Capture the cell that displays the provided text and extract its [X, Y] central coordinate. 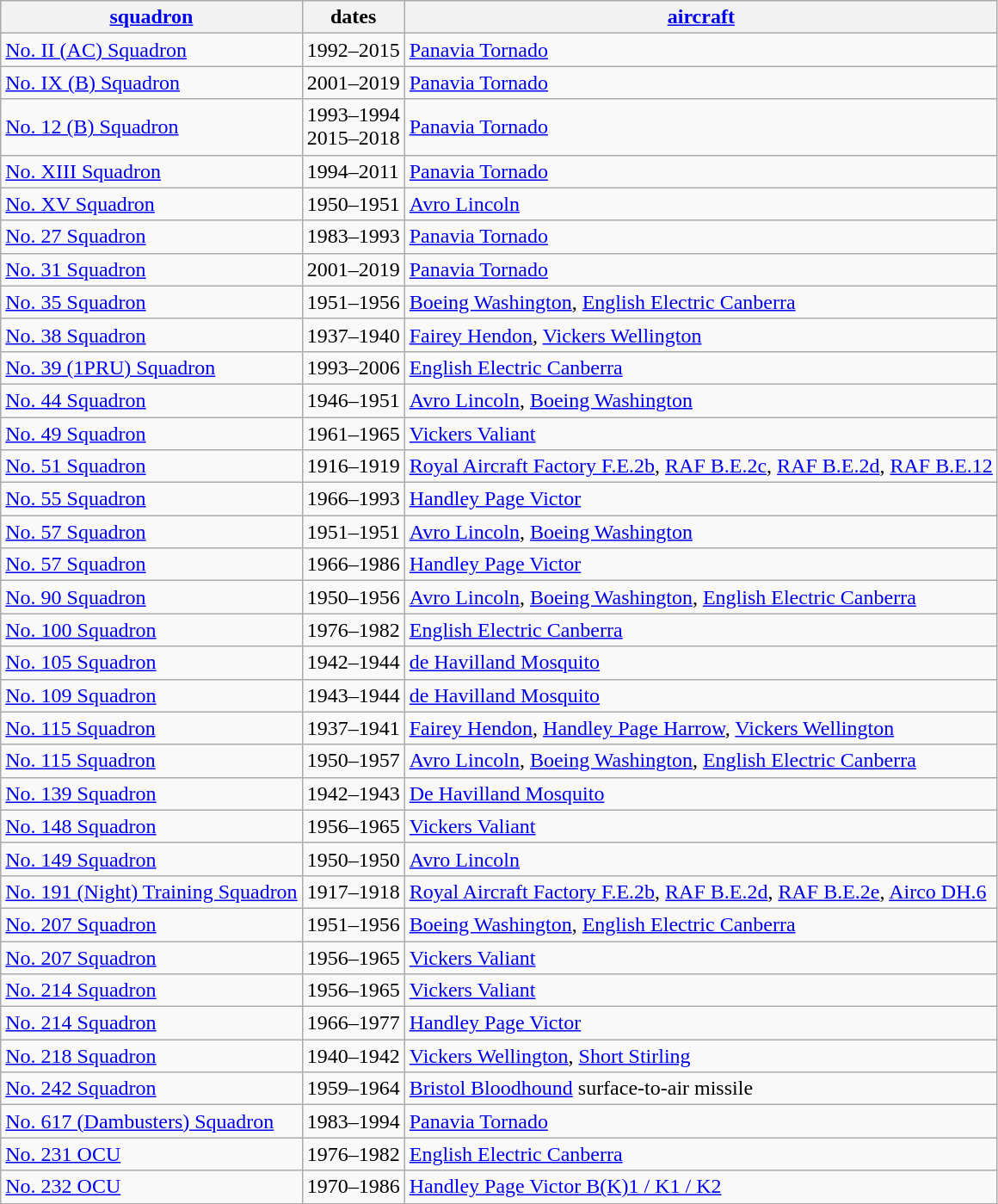
1950–1956 [353, 597]
No. 231 OCU [151, 1154]
1946–1951 [353, 400]
No. 55 Squadron [151, 499]
No. 12 (B) Squadron [151, 127]
No. 218 Squadron [151, 1056]
No. XV Squadron [151, 204]
1950–1950 [353, 859]
No. 49 Squadron [151, 433]
1966–1986 [353, 565]
De Havilland Mosquito [700, 793]
No. 105 Squadron [151, 663]
1916–1919 [353, 466]
No. 38 Squadron [151, 335]
squadron [151, 17]
1937–1940 [353, 335]
1992–2015 [353, 50]
No. 39 (1PRU) Squadron [151, 367]
No. 100 Squadron [151, 630]
1993–2006 [353, 367]
Royal Aircraft Factory F.E.2b, RAF B.E.2c, RAF B.E.2d, RAF B.E.12 [700, 466]
No. 44 Squadron [151, 400]
No. IX (B) Squadron [151, 83]
No. 148 Squadron [151, 826]
1951–1951 [353, 532]
1943–1944 [353, 695]
No. II (AC) Squadron [151, 50]
1983–1994 [353, 1121]
Fairey Hendon, Handley Page Harrow, Vickers Wellington [700, 728]
No. 27 Squadron [151, 237]
1950–1957 [353, 761]
1966–1993 [353, 499]
No. 90 Squadron [151, 597]
1961–1965 [353, 433]
Handley Page Victor B(K)1 / K1 / K2 [700, 1187]
No. XIII Squadron [151, 171]
1917–1918 [353, 892]
Bristol Bloodhound surface-to-air missile [700, 1089]
1937–1941 [353, 728]
1942–1944 [353, 663]
No. 35 Squadron [151, 302]
No. 109 Squadron [151, 695]
1940–1942 [353, 1056]
1942–1943 [353, 793]
No. 242 Squadron [151, 1089]
dates [353, 17]
No. 617 (Dambusters) Squadron [151, 1121]
No. 232 OCU [151, 1187]
1970–1986 [353, 1187]
No. 149 Squadron [151, 859]
aircraft [700, 17]
Fairey Hendon, Vickers Wellington [700, 335]
1994–2011 [353, 171]
Vickers Wellington, Short Stirling [700, 1056]
Royal Aircraft Factory F.E.2b, RAF B.E.2d, RAF B.E.2e, Airco DH.6 [700, 892]
1983–1993 [353, 237]
No. 31 Squadron [151, 269]
No. 139 Squadron [151, 793]
No. 191 (Night) Training Squadron [151, 892]
1950–1951 [353, 204]
No. 51 Squadron [151, 466]
1966–1977 [353, 1023]
1959–1964 [353, 1089]
1993–19942015–2018 [353, 127]
